Find where the given text appears and provide that cell's center as [x, y] coordinate. 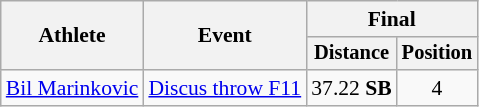
Athlete [72, 36]
Position [437, 54]
Event [224, 36]
Discus throw F11 [224, 88]
37.22 SB [352, 88]
Distance [352, 54]
Bil Marinkovic [72, 88]
4 [437, 88]
Final [392, 19]
